Return [x, y] of the center of cell containing provided text 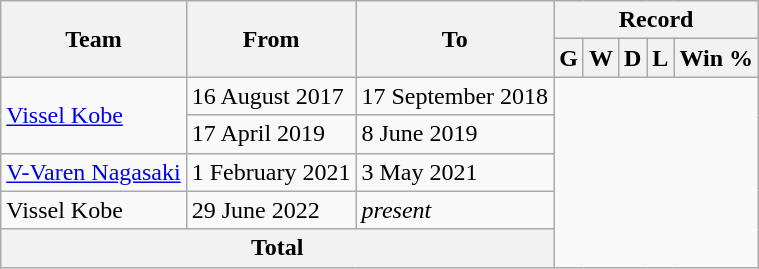
Win % [716, 58]
17 September 2018 [455, 96]
V-Varen Nagasaki [94, 172]
3 May 2021 [455, 172]
17 April 2019 [271, 134]
present [455, 210]
D [632, 58]
To [455, 39]
From [271, 39]
Total [278, 248]
G [569, 58]
Team [94, 39]
29 June 2022 [271, 210]
16 August 2017 [271, 96]
1 February 2021 [271, 172]
Record [656, 20]
W [600, 58]
8 June 2019 [455, 134]
L [660, 58]
